From the cell containing the given text, extract its center point as [x, y] coordinate. 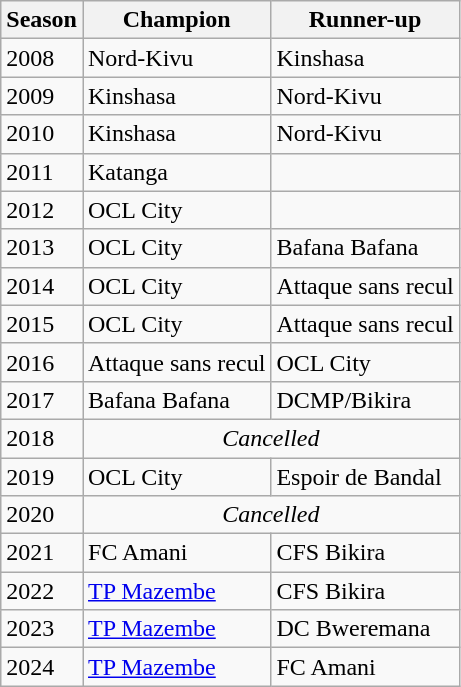
2018 [42, 438]
2022 [42, 591]
DCMP/Bikira [365, 400]
2019 [42, 477]
2014 [42, 286]
2016 [42, 362]
Espoir de Bandal [365, 477]
2013 [42, 248]
2020 [42, 515]
2017 [42, 400]
2011 [42, 172]
Katanga [176, 172]
Champion [176, 20]
2021 [42, 553]
2015 [42, 324]
2012 [42, 210]
Runner-up [365, 20]
2023 [42, 629]
2024 [42, 667]
2010 [42, 134]
Season [42, 20]
DC Bweremana [365, 629]
2009 [42, 96]
2008 [42, 58]
